Search for the cell housing the specified text and yield its (X, Y) center coordinate. 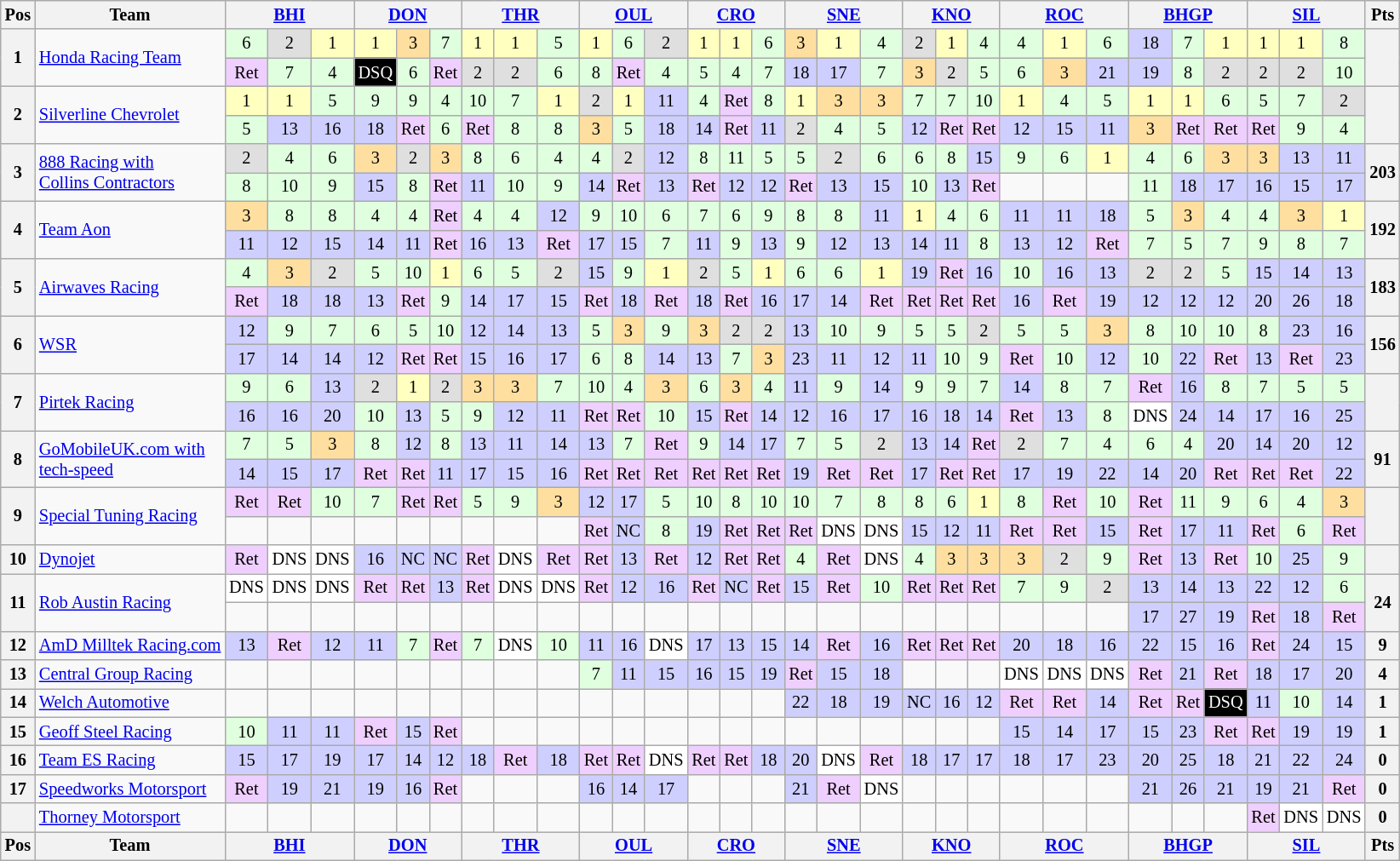
Welch Automotive (129, 703)
Speedworks Motorsport (129, 789)
Special Tuning Racing (129, 516)
Thorney Motorsport (129, 818)
Pirtek Racing (129, 402)
Airwaves Racing (129, 286)
AmD Milltek Racing.com (129, 646)
203 (1382, 172)
WSR (129, 344)
Team Aon (129, 230)
27 (1188, 617)
888 Racing withCollins Contractors (129, 172)
Dynojet (129, 560)
156 (1382, 344)
Central Group Racing (129, 674)
GoMobileUK.com withtech-speed (129, 458)
Silverline Chevrolet (129, 114)
91 (1382, 458)
Team ES Racing (129, 760)
183 (1382, 286)
Rob Austin Racing (129, 601)
Honda Racing Team (129, 58)
192 (1382, 230)
Geoff Steel Racing (129, 732)
